Return [x, y] of the center of cell containing provided text 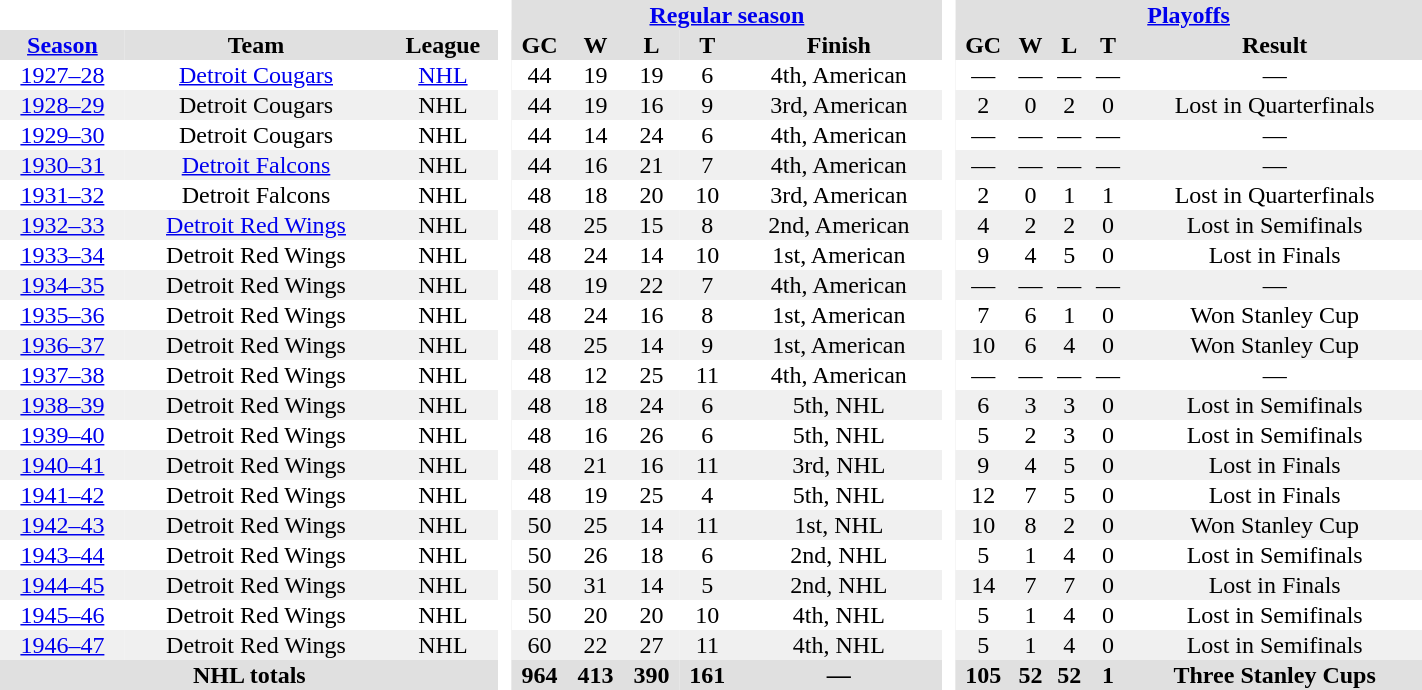
Team [256, 45]
1931–32 [62, 195]
Three Stanley Cups [1274, 675]
1938–39 [62, 405]
3rd, NHL [838, 465]
1936–37 [62, 345]
1933–34 [62, 255]
1937–38 [62, 375]
NHL totals [250, 675]
Playoffs [1188, 15]
1943–44 [62, 555]
1941–42 [62, 495]
413 [595, 675]
1930–31 [62, 165]
1929–30 [62, 135]
390 [651, 675]
161 [707, 675]
60 [540, 645]
1946–47 [62, 645]
Finish [838, 45]
1928–29 [62, 105]
Season [62, 45]
1927–28 [62, 75]
1945–46 [62, 615]
Result [1274, 45]
1st, NHL [838, 525]
2nd, American [838, 225]
1940–41 [62, 465]
1942–43 [62, 525]
Regular season [728, 15]
1944–45 [62, 585]
105 [983, 675]
1934–35 [62, 285]
964 [540, 675]
15 [651, 225]
1935–36 [62, 315]
1932–33 [62, 225]
27 [651, 645]
31 [595, 585]
1939–40 [62, 435]
League [442, 45]
